Pinpoint the cell where the given text exists, returning its [X, Y] midpoint coordinate. 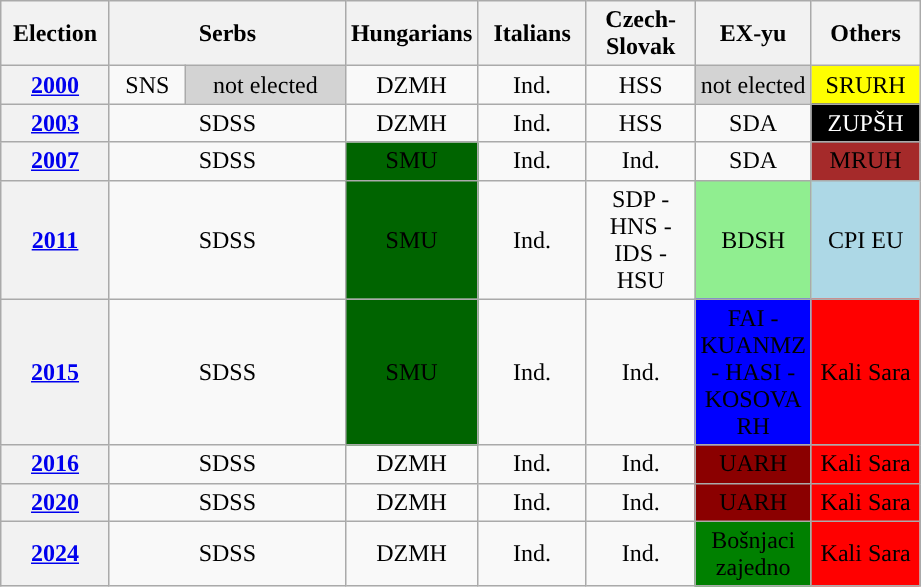
2016 [56, 464]
FAI - KUANMZ - HASI - KOSOVA RH [753, 372]
2024 [56, 554]
2020 [56, 502]
BDSH [753, 240]
SDP - HNS - IDS - HSU [640, 240]
Election [56, 34]
2000 [56, 85]
Serbs [227, 34]
EX-yu [753, 34]
2003 [56, 123]
MRUH [866, 161]
2015 [56, 372]
Italians [532, 34]
ZUPŠH [866, 123]
Hungarians [411, 34]
Czech-Slovak [640, 34]
SNS [147, 85]
2011 [56, 240]
Others [866, 34]
2007 [56, 161]
Bošnjaci zajedno [753, 554]
SRURH [866, 85]
CPI EU [866, 240]
